Return [X, Y] of the center of cell containing provided text 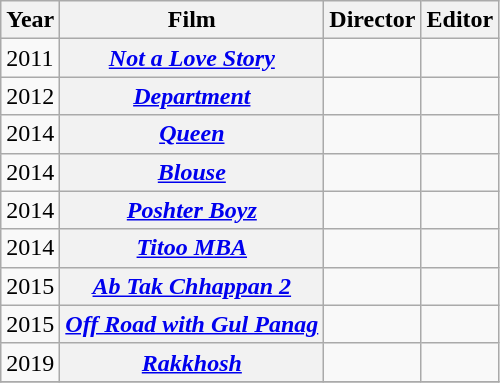
Film [192, 20]
Director [372, 20]
Department [192, 96]
Editor [460, 20]
Queen [192, 134]
Rakkhosh [192, 362]
Blouse [192, 172]
Poshter Boyz [192, 210]
2019 [30, 362]
Off Road with Gul Panag [192, 324]
2011 [30, 58]
Not a Love Story [192, 58]
Year [30, 20]
2012 [30, 96]
Ab Tak Chhappan 2 [192, 286]
Titoo MBA [192, 248]
